Return the [x, y] coordinate for the center point of the cell that contains the specified text.  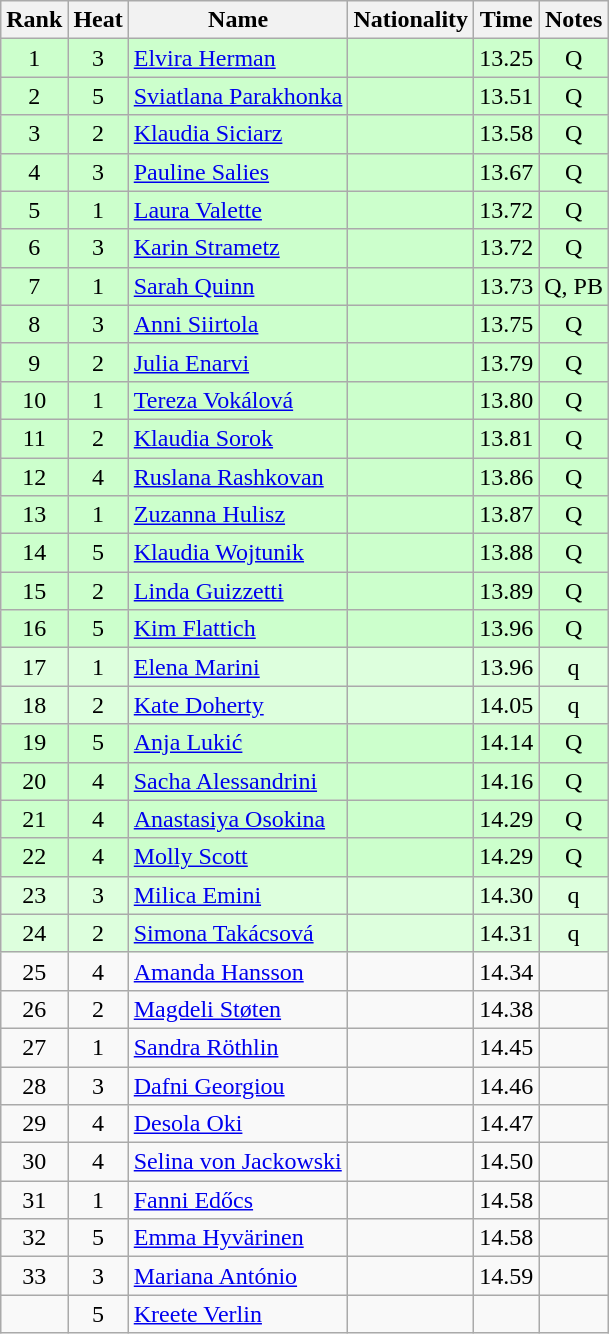
14.47 [506, 1124]
6 [34, 248]
14.30 [506, 895]
25 [34, 971]
Heat [98, 20]
Elvira Herman [238, 58]
17 [34, 667]
Mariana António [238, 1276]
14.38 [506, 1009]
Laura Valette [238, 210]
Sandra Röthlin [238, 1047]
Julia Enarvi [238, 362]
Magdeli Støten [238, 1009]
Kate Doherty [238, 705]
Kim Flattich [238, 629]
Simona Takácsová [238, 933]
14.05 [506, 705]
13.25 [506, 58]
Q, PB [574, 286]
18 [34, 705]
13 [34, 515]
Rank [34, 20]
13.81 [506, 438]
Klaudia Siciarz [238, 134]
Anastasiya Osokina [238, 819]
Dafni Georgiou [238, 1085]
16 [34, 629]
Amanda Hansson [238, 971]
Sarah Quinn [238, 286]
Nationality [411, 20]
Karin Strametz [238, 248]
30 [34, 1162]
13.75 [506, 324]
Notes [574, 20]
13.89 [506, 591]
13.51 [506, 96]
33 [34, 1276]
7 [34, 286]
14.34 [506, 971]
Name [238, 20]
Ruslana Rashkovan [238, 477]
13.73 [506, 286]
26 [34, 1009]
Pauline Salies [238, 172]
Tereza Vokálová [238, 400]
Selina von Jackowski [238, 1162]
14.50 [506, 1162]
14.14 [506, 743]
15 [34, 591]
14 [34, 553]
13.88 [506, 553]
14.16 [506, 781]
9 [34, 362]
20 [34, 781]
Desola Oki [238, 1124]
Klaudia Wojtunik [238, 553]
13.87 [506, 515]
10 [34, 400]
Milica Emini [238, 895]
14.59 [506, 1276]
21 [34, 819]
Sacha Alessandrini [238, 781]
Klaudia Sorok [238, 438]
Molly Scott [238, 857]
8 [34, 324]
Emma Hyvärinen [238, 1238]
13.58 [506, 134]
24 [34, 933]
Fanni Edőcs [238, 1200]
14.46 [506, 1085]
11 [34, 438]
14.45 [506, 1047]
32 [34, 1238]
22 [34, 857]
Zuzanna Hulisz [238, 515]
13.67 [506, 172]
Elena Marini [238, 667]
14.31 [506, 933]
Anni Siirtola [238, 324]
12 [34, 477]
13.79 [506, 362]
13.86 [506, 477]
Linda Guizzetti [238, 591]
28 [34, 1085]
29 [34, 1124]
Kreete Verlin [238, 1314]
27 [34, 1047]
31 [34, 1200]
19 [34, 743]
13.80 [506, 400]
Sviatlana Parakhonka [238, 96]
Time [506, 20]
Anja Lukić [238, 743]
23 [34, 895]
